Scan for the cell matching the given text and deliver its [x, y] coordinate at center. 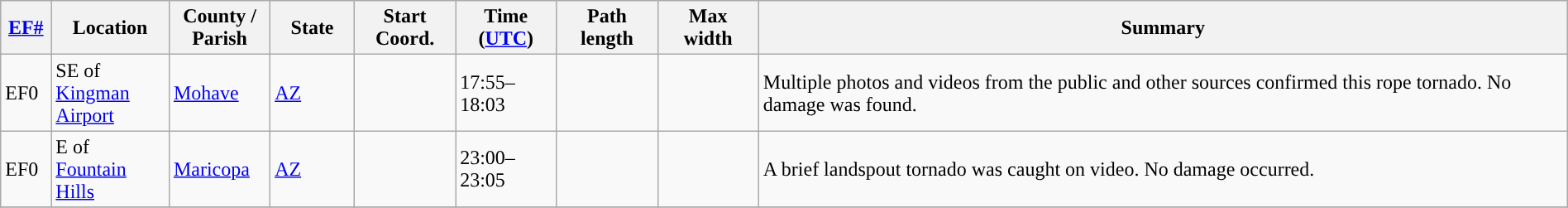
E of Fountain Hills [111, 169]
SE of Kingman Airport [111, 93]
Summary [1163, 28]
Start Coord. [404, 28]
A brief landspout tornado was caught on video. No damage occurred. [1163, 169]
23:00–23:05 [506, 169]
Time (UTC) [506, 28]
State [313, 28]
Multiple photos and videos from the public and other sources confirmed this rope tornado. No damage was found. [1163, 93]
EF# [26, 28]
Mohave [219, 93]
Path length [607, 28]
17:55–18:03 [506, 93]
Maricopa [219, 169]
Location [111, 28]
County / Parish [219, 28]
Max width [708, 28]
